Scan for the cell matching the given text and deliver its (x, y) coordinate at center. 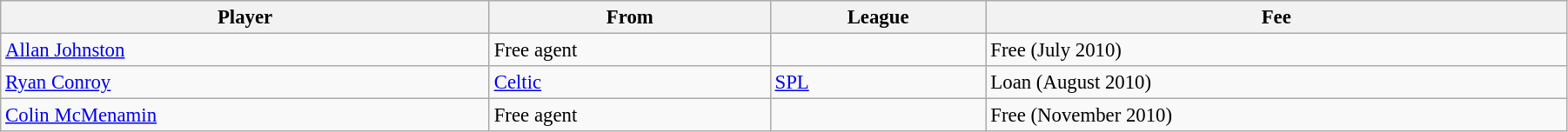
Ryan Conroy (245, 82)
Free (July 2010) (1276, 50)
SPL (878, 82)
From (630, 17)
Player (245, 17)
Colin McMenamin (245, 115)
Allan Johnston (245, 50)
Free (November 2010) (1276, 115)
Celtic (630, 82)
League (878, 17)
Fee (1276, 17)
Loan (August 2010) (1276, 82)
